Find where the given text appears and provide that cell's center as [x, y] coordinate. 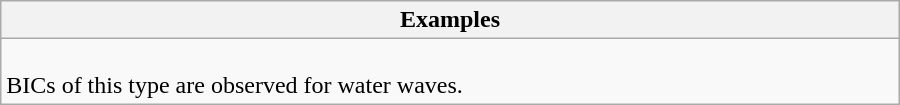
Examples [450, 20]
BICs of this type are observed for water waves. [450, 72]
